Determine the [X, Y] coordinate at the center of the cell enclosing the given text.  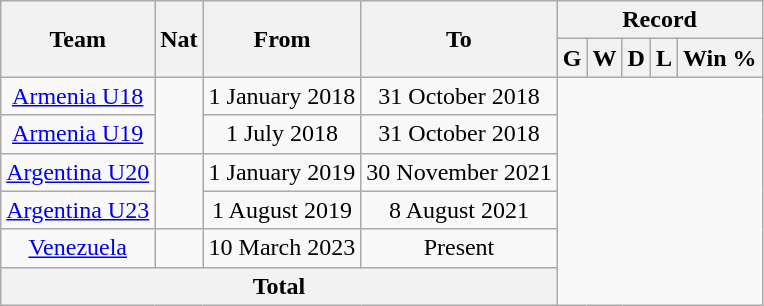
Armenia U18 [78, 96]
10 March 2023 [282, 248]
L [664, 58]
1 January 2019 [282, 172]
Argentina U20 [78, 172]
Present [459, 248]
1 January 2018 [282, 96]
Record [660, 20]
To [459, 39]
Venezuela [78, 248]
D [636, 58]
Argentina U23 [78, 210]
Nat [179, 39]
1 August 2019 [282, 210]
G [572, 58]
Win % [720, 58]
Total [279, 286]
1 July 2018 [282, 134]
8 August 2021 [459, 210]
Team [78, 39]
30 November 2021 [459, 172]
From [282, 39]
Armenia U19 [78, 134]
W [604, 58]
